Search for the cell housing the specified text and yield its [x, y] center coordinate. 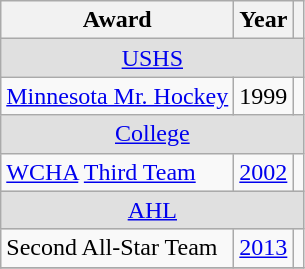
2002 [264, 172]
USHS [152, 58]
AHL [152, 210]
Year [264, 20]
Second All-Star Team [118, 248]
Award [118, 20]
2013 [264, 248]
College [152, 134]
WCHA Third Team [118, 172]
1999 [264, 96]
Minnesota Mr. Hockey [118, 96]
